Locate the cell with the specified text and output its [x, y] center coordinate. 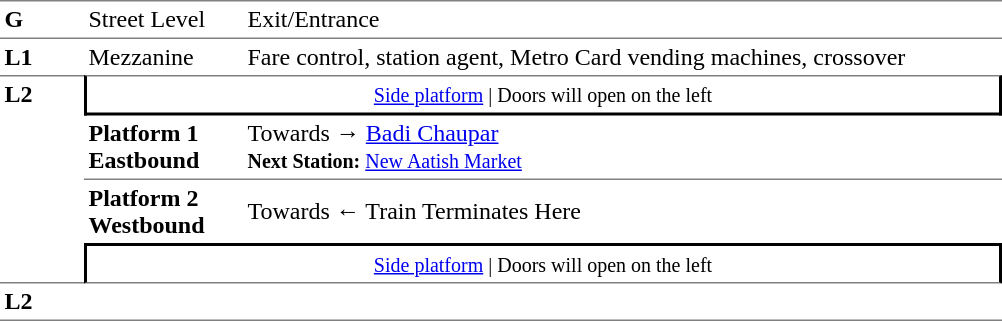
Towards ← Train Terminates Here [622, 212]
Exit/Entrance [622, 20]
L1 [42, 57]
Platform 2Westbound [164, 212]
Fare control, station agent, Metro Card vending machines, crossover [622, 57]
Towards → Badi ChauparNext Station: New Aatish Market [622, 148]
Street Level [164, 20]
Platform 1Eastbound [164, 148]
L2 [42, 179]
G [42, 20]
Mezzanine [164, 57]
